Return the [x, y] coordinate for the center point of the cell that contains the specified text.  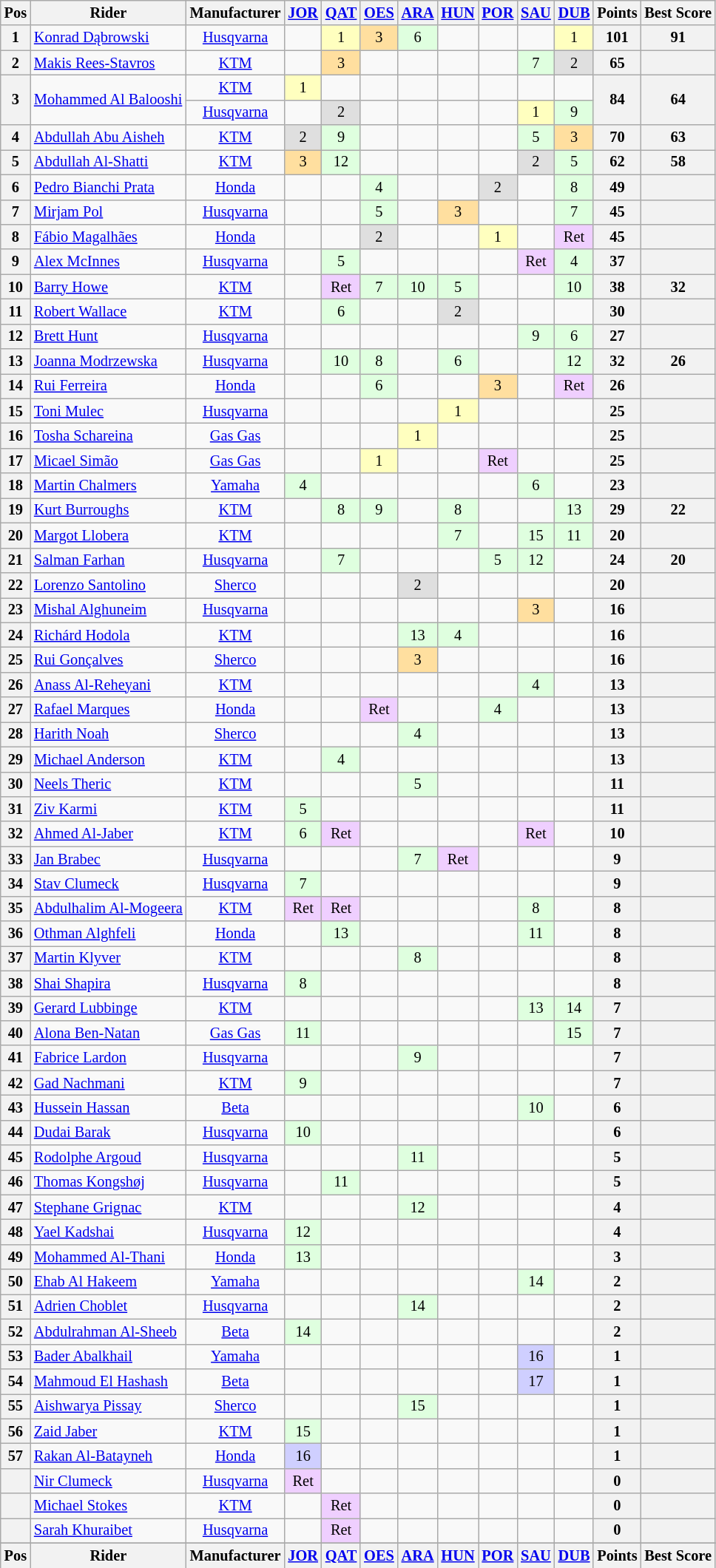
19 [16, 510]
36 [16, 934]
Michael Anderson [108, 759]
Aishwarya Pissay [108, 1406]
Michael Stokes [108, 1506]
62 [617, 162]
31 [16, 809]
Mirjam Pol [108, 212]
91 [678, 38]
Barry Howe [108, 287]
Shai Shapira [108, 983]
55 [16, 1406]
Konrad Dąbrowski [108, 38]
42 [16, 1083]
35 [16, 909]
Rui Ferreira [108, 386]
Nir Clumeck [108, 1481]
Stav Clumeck [108, 883]
Mahmoud El Hashash [108, 1381]
Fabrice Lardon [108, 1058]
46 [16, 1182]
Yael Kadshai [108, 1232]
40 [16, 1033]
Martin Klyver [108, 958]
Ahmed Al-Jaber [108, 834]
51 [16, 1306]
Mohammed Al-Thani [108, 1257]
52 [16, 1331]
Pedro Bianchi Prata [108, 187]
Makis Rees-Stavros [108, 63]
Gerard Lubbinge [108, 1008]
56 [16, 1431]
Brett Hunt [108, 336]
44 [16, 1133]
Ehab Al Hakeem [108, 1282]
57 [16, 1456]
Rafael Marques [108, 710]
43 [16, 1107]
Adrien Choblet [108, 1306]
Bader Abalkhail [108, 1357]
Gad Nachmani [108, 1083]
Robert Wallace [108, 311]
Alona Ben-Natan [108, 1033]
34 [16, 883]
Tosha Schareina [108, 435]
Rodolphe Argoud [108, 1158]
64 [678, 99]
Toni Mulec [108, 411]
48 [16, 1232]
Kurt Burroughs [108, 510]
Harith Noah [108, 734]
Mishal Alghuneim [108, 610]
58 [678, 162]
18 [16, 486]
Martin Chalmers [108, 486]
Micael Simão [108, 461]
Richárd Hodola [108, 635]
39 [16, 1008]
Abdulhalim Al-Mogeera [108, 909]
54 [16, 1381]
Stephane Grignac [108, 1207]
53 [16, 1357]
Fábio Magalhães [108, 237]
63 [678, 138]
Neels Theric [108, 784]
Margot Llobera [108, 535]
101 [617, 38]
Alex McInnes [108, 262]
Dudai Barak [108, 1133]
70 [617, 138]
Anass Al-Reheyani [108, 685]
47 [16, 1207]
Mohammed Al Balooshi [108, 99]
84 [617, 99]
Abdullah Abu Aisheh [108, 138]
Othman Alghfeli [108, 934]
50 [16, 1282]
Sarah Khuraibet [108, 1530]
41 [16, 1058]
Lorenzo Santolino [108, 585]
33 [16, 859]
Abdullah Al-Shatti [108, 162]
Hussein Hassan [108, 1107]
Rui Gonçalves [108, 659]
Jan Brabec [108, 859]
Salman Farhan [108, 560]
28 [16, 734]
65 [617, 63]
Zaid Jaber [108, 1431]
Thomas Kongshøj [108, 1182]
Ziv Karmi [108, 809]
Abdulrahman Al-Sheeb [108, 1331]
21 [16, 560]
Joanna Modrzewska [108, 362]
Rakan Al-Batayneh [108, 1456]
